For the text-containing cell, return its midpoint in (x, y) coordinate format. 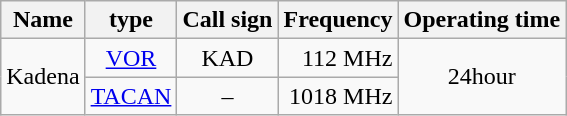
1018 MHz (338, 96)
112 MHz (338, 58)
Frequency (338, 20)
Call sign (228, 20)
KAD (228, 58)
24hour (482, 77)
Operating time (482, 20)
– (228, 96)
Kadena (43, 77)
type (131, 20)
Name (43, 20)
TACAN (131, 96)
VOR (131, 58)
